Provide the (x, y) coordinate of the cell's center where the given text is located.  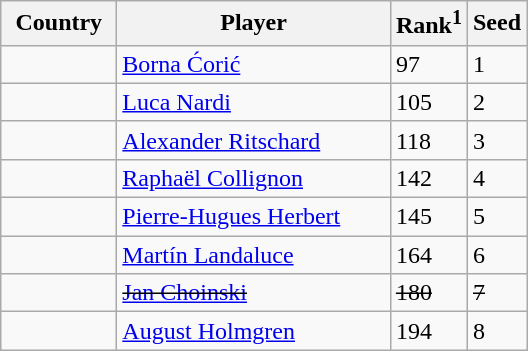
Jan Choinski (254, 293)
Rank1 (428, 24)
Pierre-Hugues Herbert (254, 217)
Seed (496, 24)
August Holmgren (254, 331)
145 (428, 217)
6 (496, 255)
4 (496, 178)
3 (496, 140)
5 (496, 217)
97 (428, 64)
Country (59, 24)
142 (428, 178)
Luca Nardi (254, 102)
164 (428, 255)
8 (496, 331)
Alexander Ritschard (254, 140)
118 (428, 140)
Martín Landaluce (254, 255)
180 (428, 293)
105 (428, 102)
Raphaël Collignon (254, 178)
Player (254, 24)
194 (428, 331)
2 (496, 102)
7 (496, 293)
1 (496, 64)
Borna Ćorić (254, 64)
